Output the (X, Y) coordinate of the center of the cell containing the given text.  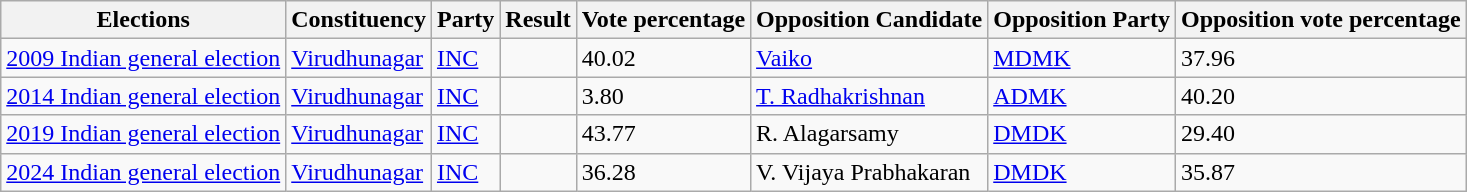
2014 Indian general election (144, 96)
2009 Indian general election (144, 58)
Opposition vote percentage (1320, 20)
Vaiko (870, 58)
Vote percentage (663, 20)
Result (538, 20)
R. Alagarsamy (870, 134)
Party (465, 20)
MDMK (1082, 58)
29.40 (1320, 134)
Opposition Party (1082, 20)
2019 Indian general election (144, 134)
Constituency (359, 20)
T. Radhakrishnan (870, 96)
37.96 (1320, 58)
ADMK (1082, 96)
36.28 (663, 172)
3.80 (663, 96)
40.02 (663, 58)
Elections (144, 20)
43.77 (663, 134)
35.87 (1320, 172)
40.20 (1320, 96)
V. Vijaya Prabhakaran (870, 172)
2024 Indian general election (144, 172)
Opposition Candidate (870, 20)
